Output the [X, Y] coordinate of the center of the cell containing the given text.  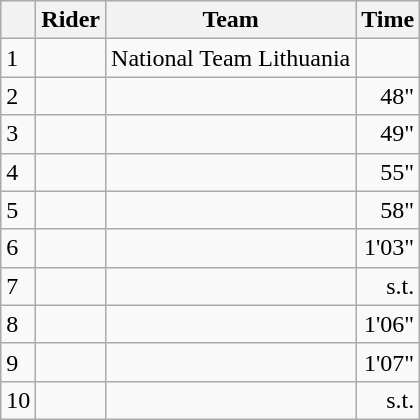
5 [18, 210]
8 [18, 324]
9 [18, 362]
Rider [71, 20]
6 [18, 248]
1'07" [388, 362]
2 [18, 96]
1'06" [388, 324]
National Team Lithuania [231, 58]
58" [388, 210]
55" [388, 172]
1'03" [388, 248]
1 [18, 58]
10 [18, 400]
7 [18, 286]
3 [18, 134]
Team [231, 20]
Time [388, 20]
49" [388, 134]
48" [388, 96]
4 [18, 172]
